Pinpoint the cell where the given text exists, returning its (x, y) midpoint coordinate. 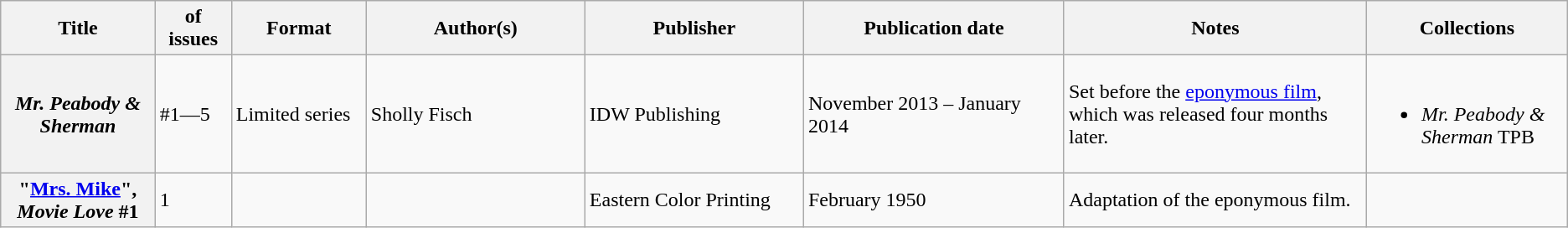
February 1950 (933, 199)
IDW Publishing (694, 114)
#1—5 (193, 114)
Set before the eponymous film, which was released four months later. (1215, 114)
Format (298, 28)
"Mrs. Mike", Movie Love #1 (78, 199)
of issues (193, 28)
Publication date (933, 28)
Mr. Peabody & Sherman TPB (1467, 114)
Adaptation of the eponymous film. (1215, 199)
Limited series (298, 114)
Notes (1215, 28)
Title (78, 28)
November 2013 – January 2014 (933, 114)
Sholly Fisch (476, 114)
Collections (1467, 28)
1 (193, 199)
Mr. Peabody & Sherman (78, 114)
Publisher (694, 28)
Eastern Color Printing (694, 199)
Author(s) (476, 28)
